Find where the given text appears and provide that cell's center as [x, y] coordinate. 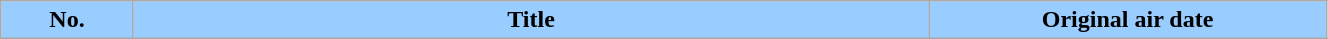
Original air date [1128, 20]
No. [68, 20]
Title [530, 20]
